Return the [X, Y] coordinate for the center point of the cell that contains the specified text.  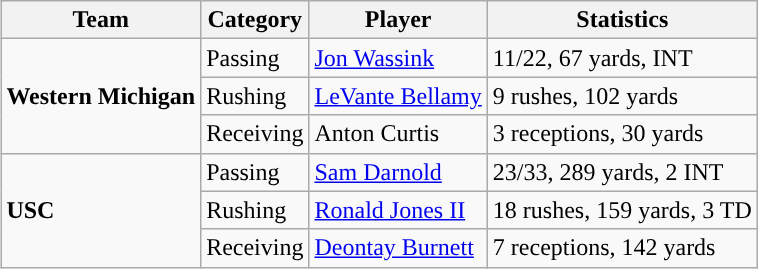
3 receptions, 30 yards [622, 134]
23/33, 289 yards, 2 INT [622, 172]
USC [101, 210]
Deontay Burnett [398, 248]
Western Michigan [101, 96]
Statistics [622, 20]
18 rushes, 159 yards, 3 TD [622, 210]
11/22, 67 yards, INT [622, 58]
LeVante Bellamy [398, 96]
Ronald Jones II [398, 210]
Player [398, 20]
Jon Wassink [398, 58]
Anton Curtis [398, 134]
Team [101, 20]
Category [255, 20]
Sam Darnold [398, 172]
7 receptions, 142 yards [622, 248]
9 rushes, 102 yards [622, 96]
